Return the (X, Y) coordinate for the center point of the cell that contains the specified text.  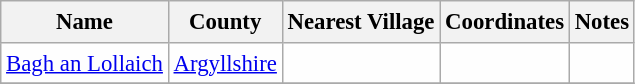
Nearest Village (361, 22)
County (225, 22)
Notes (602, 22)
Bagh an Lollaich (84, 62)
Coordinates (505, 22)
Argyllshire (225, 62)
Name (84, 22)
